Return [x, y] of the center of cell containing provided text 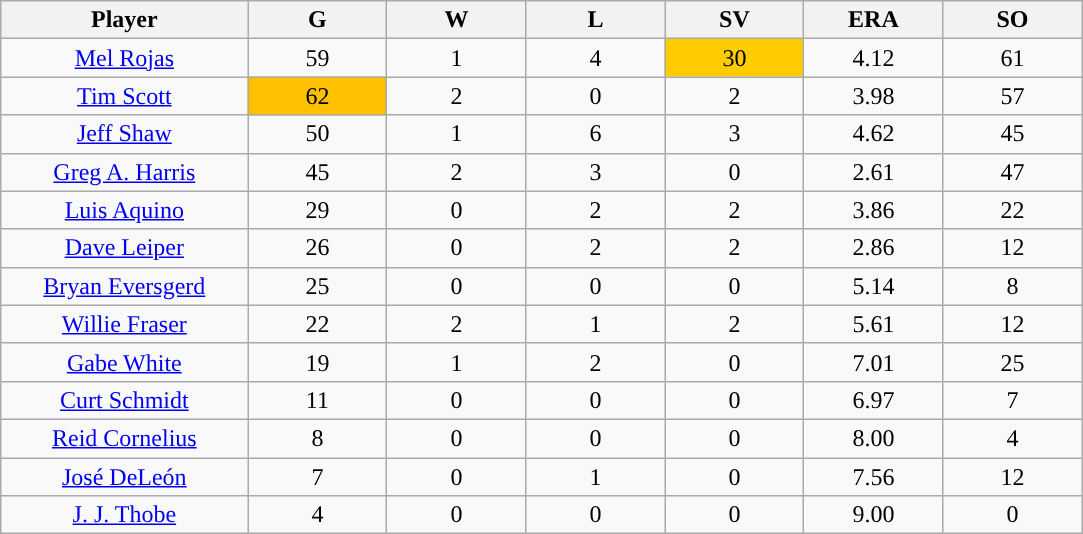
Luis Aquino [124, 210]
J. J. Thobe [124, 515]
26 [318, 248]
5.14 [874, 286]
W [456, 20]
Mel Rojas [124, 58]
5.61 [874, 324]
Jeff Shaw [124, 134]
Reid Cornelius [124, 438]
4.62 [874, 134]
62 [318, 96]
Willie Fraser [124, 324]
7.01 [874, 362]
3.98 [874, 96]
8.00 [874, 438]
30 [734, 58]
SV [734, 20]
Player [124, 20]
Curt Schmidt [124, 400]
9.00 [874, 515]
57 [1012, 96]
3.86 [874, 210]
Gabe White [124, 362]
SO [1012, 20]
Dave Leiper [124, 248]
19 [318, 362]
6.97 [874, 400]
Bryan Eversgerd [124, 286]
Greg A. Harris [124, 172]
61 [1012, 58]
Tim Scott [124, 96]
59 [318, 58]
2.86 [874, 248]
José DeLeón [124, 477]
4.12 [874, 58]
L [596, 20]
6 [596, 134]
G [318, 20]
ERA [874, 20]
11 [318, 400]
2.61 [874, 172]
50 [318, 134]
29 [318, 210]
47 [1012, 172]
7.56 [874, 477]
